Capture the cell that displays the provided text and extract its [x, y] central coordinate. 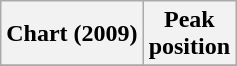
Peakposition [189, 34]
Chart (2009) [72, 34]
